Identify which cell holds the provided text, then report its [X, Y] central coordinate. 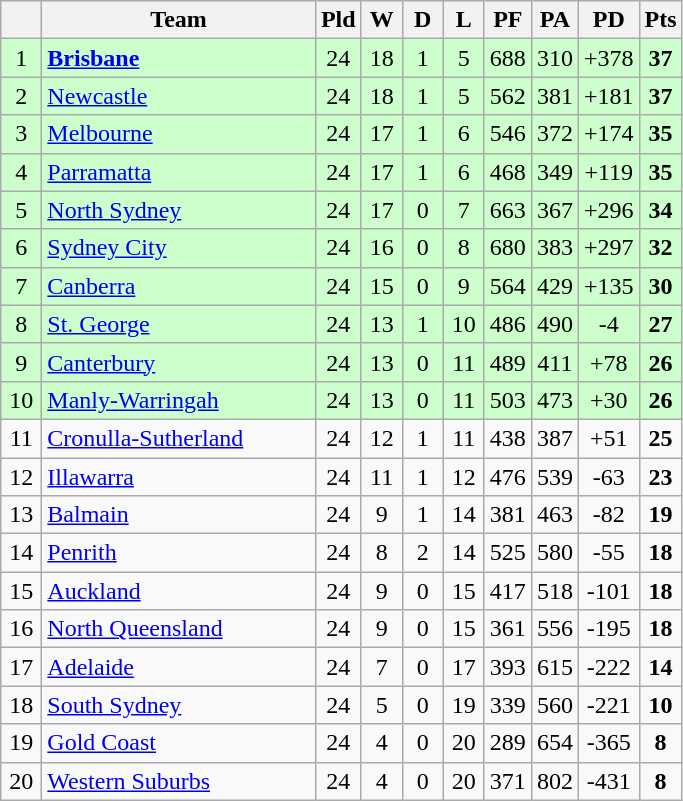
438 [508, 438]
30 [660, 286]
580 [554, 553]
654 [554, 743]
+51 [608, 438]
503 [508, 400]
Western Suburbs [179, 781]
417 [508, 591]
393 [508, 667]
PA [554, 20]
South Sydney [179, 705]
-63 [608, 477]
3 [22, 134]
688 [508, 58]
+181 [608, 96]
+174 [608, 134]
518 [554, 591]
489 [508, 362]
539 [554, 477]
PD [608, 20]
Illawarra [179, 477]
289 [508, 743]
-222 [608, 667]
486 [508, 324]
North Queensland [179, 629]
-55 [608, 553]
564 [508, 286]
367 [554, 210]
+297 [608, 248]
310 [554, 58]
L [464, 20]
D [422, 20]
468 [508, 172]
W [382, 20]
Adelaide [179, 667]
Pts [660, 20]
+378 [608, 58]
802 [554, 781]
23 [660, 477]
27 [660, 324]
+135 [608, 286]
North Sydney [179, 210]
490 [554, 324]
Newcastle [179, 96]
Manly-Warringah [179, 400]
429 [554, 286]
32 [660, 248]
-365 [608, 743]
-195 [608, 629]
361 [508, 629]
556 [554, 629]
Cronulla-Sutherland [179, 438]
Balmain [179, 515]
+119 [608, 172]
Gold Coast [179, 743]
-101 [608, 591]
Canterbury [179, 362]
Brisbane [179, 58]
+30 [608, 400]
411 [554, 362]
Sydney City [179, 248]
Pld [338, 20]
-82 [608, 515]
562 [508, 96]
473 [554, 400]
560 [554, 705]
663 [508, 210]
Melbourne [179, 134]
-221 [608, 705]
+78 [608, 362]
-431 [608, 781]
Parramatta [179, 172]
383 [554, 248]
525 [508, 553]
372 [554, 134]
546 [508, 134]
PF [508, 20]
Auckland [179, 591]
339 [508, 705]
371 [508, 781]
+296 [608, 210]
Team [179, 20]
Canberra [179, 286]
St. George [179, 324]
615 [554, 667]
476 [508, 477]
34 [660, 210]
349 [554, 172]
25 [660, 438]
680 [508, 248]
-4 [608, 324]
463 [554, 515]
387 [554, 438]
Penrith [179, 553]
